Identify which cell holds the provided text, then report its (x, y) central coordinate. 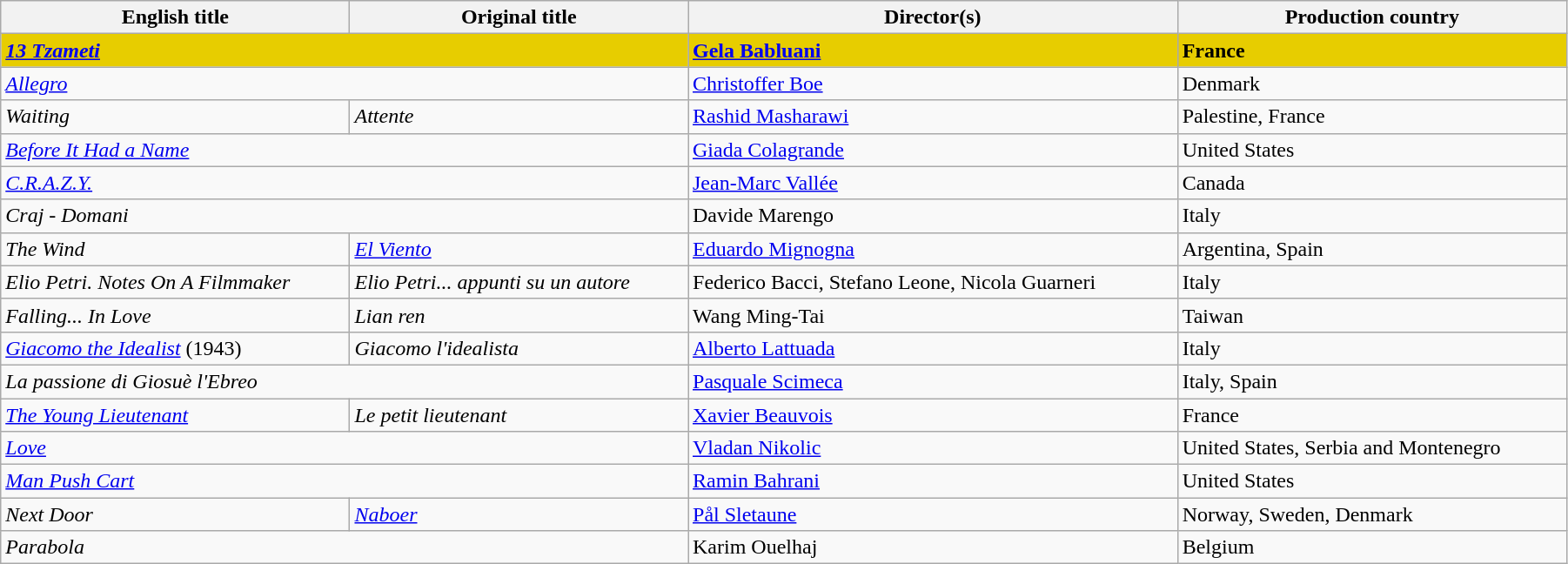
English title (176, 17)
La passione di Giosuè l'Ebreo (345, 381)
Giacomo l'idealista (519, 348)
Eduardo Mignogna (933, 249)
El Viento (519, 249)
Jean-Marc Vallée (933, 183)
Le petit lieutenant (519, 415)
Love (345, 448)
Lian ren (519, 315)
The Wind (176, 249)
Naboer (519, 514)
Elio Petri... appunti su un autore (519, 282)
Italy, Spain (1371, 381)
Wang Ming-Tai (933, 315)
Ramin Bahrani (933, 481)
Argentina, Spain (1371, 249)
United States, Serbia and Montenegro (1371, 448)
The Young Lieutenant (176, 415)
Federico Bacci, Stefano Leone, Nicola Guarneri (933, 282)
Gela Babluani (933, 50)
Elio Petri. Notes On A Filmmaker (176, 282)
Denmark (1371, 84)
Waiting (176, 117)
Before It Had a Name (345, 150)
Canada (1371, 183)
Director(s) (933, 17)
Next Door (176, 514)
Taiwan (1371, 315)
Belgium (1371, 547)
Alberto Lattuada (933, 348)
Karim Ouelhaj (933, 547)
Falling... In Love (176, 315)
Pål Sletaune (933, 514)
Palestine, France (1371, 117)
Vladan Nikolic (933, 448)
Xavier Beauvois (933, 415)
Giada Colagrande (933, 150)
Allegro (345, 84)
Original title (519, 17)
Parabola (345, 547)
Pasquale Scimeca (933, 381)
Attente (519, 117)
Man Push Cart (345, 481)
C.R.A.Z.Y. (345, 183)
Davide Marengo (933, 216)
Rashid Masharawi (933, 117)
Craj - Domani (345, 216)
Norway, Sweden, Denmark (1371, 514)
Christoffer Boe (933, 84)
13 Tzameti (345, 50)
Giacomo the Idealist (1943) (176, 348)
Production country (1371, 17)
